Locate the cell with the specified text and output its [X, Y] center coordinate. 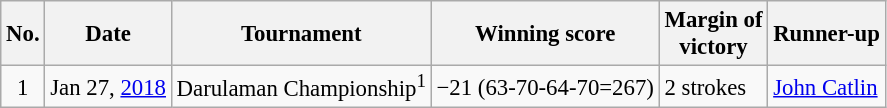
John Catlin [826, 87]
Margin ofvictory [714, 34]
Date [108, 34]
2 strokes [714, 87]
Runner-up [826, 34]
Darulaman Championship1 [301, 87]
−21 (63-70-64-70=267) [545, 87]
Tournament [301, 34]
Winning score [545, 34]
1 [23, 87]
No. [23, 34]
Jan 27, 2018 [108, 87]
